Return the (X, Y) coordinate for the center point of the cell that contains the specified text.  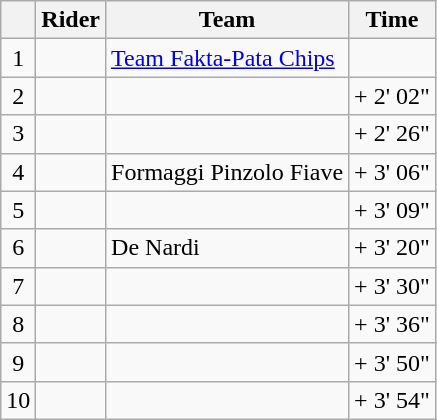
Formaggi Pinzolo Fiave (228, 172)
4 (18, 172)
+ 3' 06" (392, 172)
+ 3' 20" (392, 248)
3 (18, 134)
Team (228, 20)
5 (18, 210)
Team Fakta-Pata Chips (228, 58)
+ 3' 50" (392, 362)
9 (18, 362)
+ 3' 36" (392, 324)
+ 2' 26" (392, 134)
7 (18, 286)
6 (18, 248)
Time (392, 20)
1 (18, 58)
8 (18, 324)
+ 3' 54" (392, 400)
+ 2' 02" (392, 96)
+ 3' 30" (392, 286)
10 (18, 400)
+ 3' 09" (392, 210)
De Nardi (228, 248)
2 (18, 96)
Rider (71, 20)
